Capture the cell that displays the provided text and extract its (x, y) central coordinate. 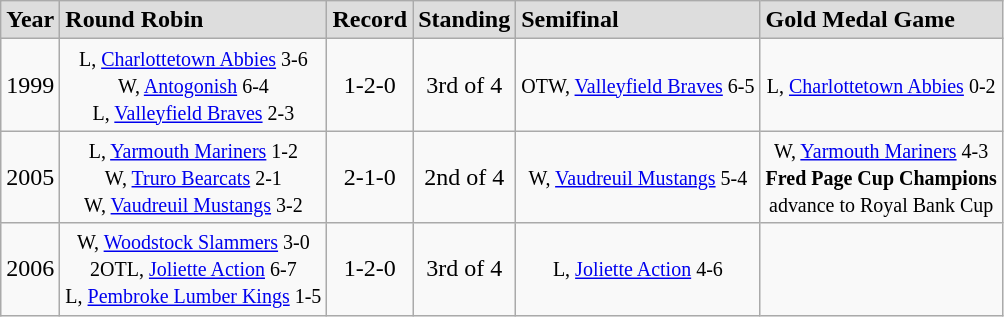
Year (30, 20)
L, Yarmouth Mariners 1-2W, Truro Bearcats 2-1W, Vaudreuil Mustangs 3-2 (194, 177)
2nd of 4 (464, 177)
Standing (464, 20)
OTW, Valleyfield Braves 6-5 (638, 85)
W, Yarmouth Mariners 4-3Fred Page Cup Champions advance to Royal Bank Cup (881, 177)
Semifinal (638, 20)
2-1-0 (370, 177)
L, Charlottetown Abbies 0-2 (881, 85)
1999 (30, 85)
2005 (30, 177)
2006 (30, 269)
L, Charlottetown Abbies 3-6W, Antogonish 6-4L, Valleyfield Braves 2-3 (194, 85)
W, Woodstock Slammers 3-02OTL, Joliette Action 6-7L, Pembroke Lumber Kings 1-5 (194, 269)
Round Robin (194, 20)
W, Vaudreuil Mustangs 5-4 (638, 177)
Record (370, 20)
L, Joliette Action 4-6 (638, 269)
Gold Medal Game (881, 20)
